Detect which cell encompasses the target text, then output its (x, y) center coordinate. 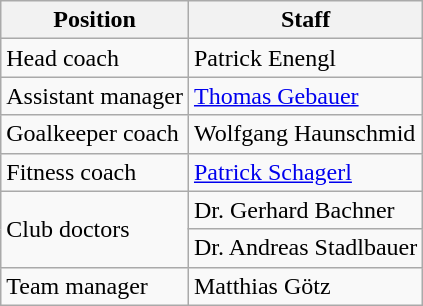
Patrick Enengl (305, 58)
Staff (305, 20)
Patrick Schagerl (305, 172)
Dr. Gerhard Bachner (305, 210)
Head coach (95, 58)
Thomas Gebauer (305, 96)
Assistant manager (95, 96)
Fitness coach (95, 172)
Wolfgang Haunschmid (305, 134)
Position (95, 20)
Matthias Götz (305, 286)
Dr. Andreas Stadlbauer (305, 248)
Team manager (95, 286)
Club doctors (95, 229)
Goalkeeper coach (95, 134)
